Provide the [x, y] coordinate of the cell's center where the given text is located.  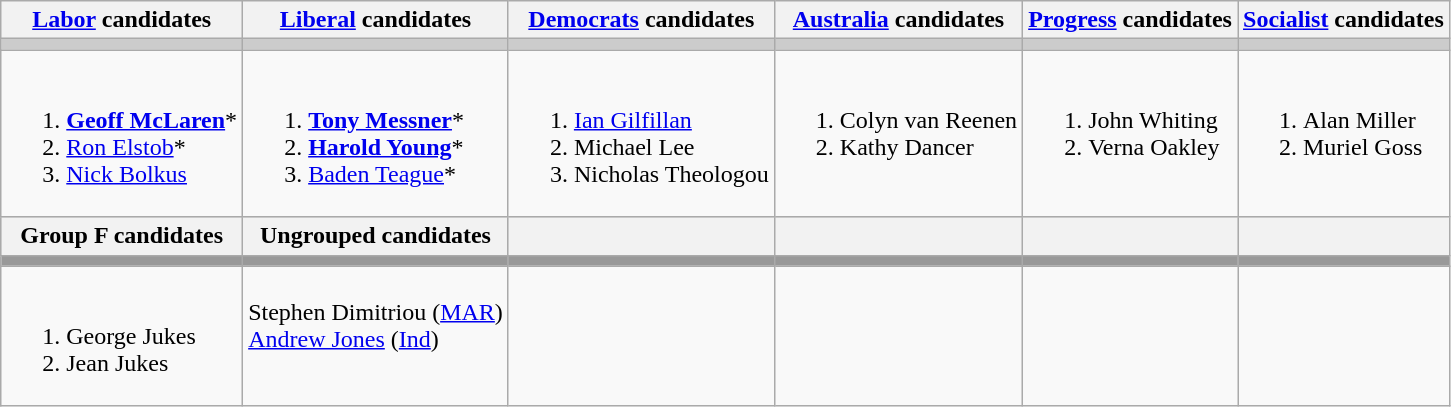
Labor candidates [122, 20]
Geoff McLaren*Ron Elstob*Nick Bolkus [122, 134]
Australia candidates [898, 20]
Group F candidates [122, 236]
Ungrouped candidates [376, 236]
Progress candidates [1130, 20]
Alan MillerMuriel Goss [1344, 134]
Stephen Dimitriou (MAR) Andrew Jones (Ind) [376, 336]
Tony Messner*Harold Young*Baden Teague* [376, 134]
John WhitingVerna Oakley [1130, 134]
Socialist candidates [1344, 20]
Colyn van ReenenKathy Dancer [898, 134]
Liberal candidates [376, 20]
Ian GilfillanMichael LeeNicholas Theologou [641, 134]
Democrats candidates [641, 20]
George JukesJean Jukes [122, 336]
